For the text-containing cell, return its midpoint in [X, Y] coordinate format. 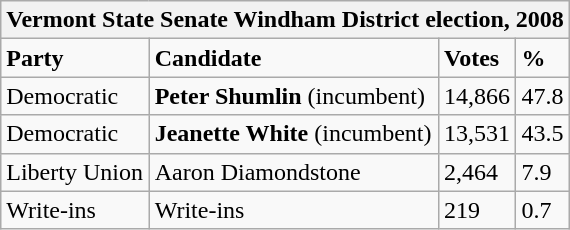
% [542, 58]
Aaron Diamondstone [294, 172]
7.9 [542, 172]
14,866 [478, 96]
Votes [478, 58]
Vermont State Senate Windham District election, 2008 [286, 20]
47.8 [542, 96]
Peter Shumlin (incumbent) [294, 96]
2,464 [478, 172]
43.5 [542, 134]
0.7 [542, 210]
Liberty Union [75, 172]
13,531 [478, 134]
Candidate [294, 58]
Party [75, 58]
Jeanette White (incumbent) [294, 134]
219 [478, 210]
